Determine the (x, y) coordinate at the center of the cell enclosing the given text.  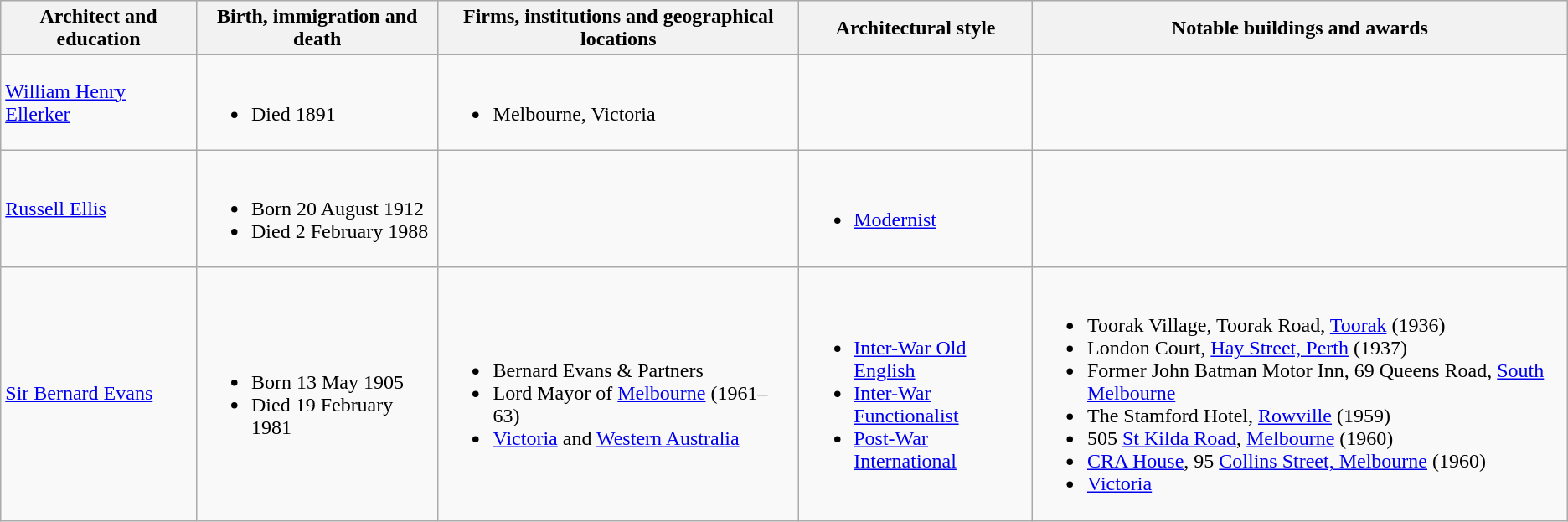
Inter-War Old EnglishInter-War FunctionalistPost-War International (916, 394)
Melbourne, Victoria (618, 102)
Birth, immigration and death (317, 28)
Notable buildings and awards (1300, 28)
Born 20 August 1912Died 2 February 1988 (317, 209)
Born 13 May 1905Died 19 February 1981 (317, 394)
Architectural style (916, 28)
Bernard Evans & PartnersLord Mayor of Melbourne (1961–63)Victoria and Western Australia (618, 394)
Architect and education (99, 28)
Died 1891 (317, 102)
Sir Bernard Evans (99, 394)
Modernist (916, 209)
William Henry Ellerker (99, 102)
Firms, institutions and geographical locations (618, 28)
Russell Ellis (99, 209)
